Identify which cell holds the provided text, then report its [x, y] central coordinate. 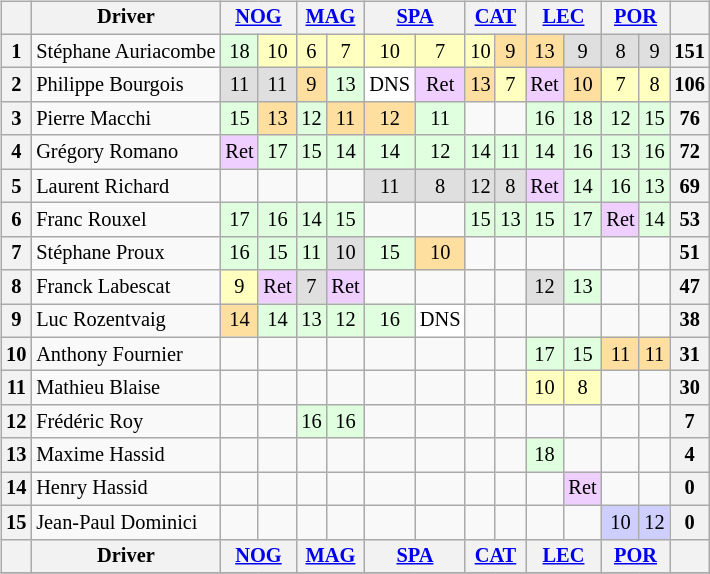
51 [690, 253]
47 [690, 287]
5 [16, 186]
53 [690, 220]
Franc Rouxel [126, 220]
Frédéric Roy [126, 422]
Maxime Hassid [126, 455]
Stéphane Proux [126, 253]
69 [690, 186]
Laurent Richard [126, 186]
Grégory Romano [126, 152]
76 [690, 119]
Stéphane Auriacombe [126, 51]
Jean-Paul Dominici [126, 522]
Philippe Bourgois [126, 85]
Pierre Macchi [126, 119]
1 [16, 51]
Henry Hassid [126, 489]
Mathieu Blaise [126, 388]
Franck Labescat [126, 287]
Luc Rozentvaig [126, 321]
106 [690, 85]
3 [16, 119]
2 [16, 85]
30 [690, 388]
151 [690, 51]
31 [690, 354]
72 [690, 152]
38 [690, 321]
Anthony Fournier [126, 354]
